Output the (x, y) coordinate of the center of the cell containing the given text.  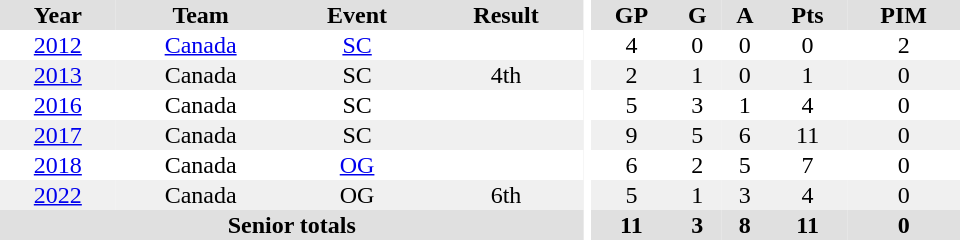
2018 (58, 165)
Event (358, 15)
7 (808, 165)
A (745, 15)
2012 (58, 45)
6th (506, 195)
4th (506, 75)
Year (58, 15)
G (698, 15)
2016 (58, 105)
GP (631, 15)
Team (201, 15)
Senior totals (292, 225)
8 (745, 225)
2013 (58, 75)
Pts (808, 15)
2017 (58, 135)
2022 (58, 195)
PIM (904, 15)
9 (631, 135)
Result (506, 15)
